Pinpoint the cell where the given text exists, returning its (X, Y) midpoint coordinate. 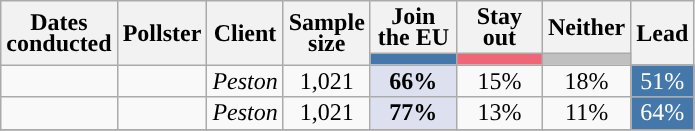
Datesconducted (59, 33)
66% (413, 81)
18% (586, 81)
64% (662, 113)
13% (499, 113)
15% (499, 81)
Lead (662, 33)
Neither (586, 28)
Client (245, 33)
Samplesize (326, 33)
11% (586, 113)
51% (662, 81)
77% (413, 113)
Pollster (162, 33)
Stay out (499, 28)
Join the EU (413, 28)
